Capture the cell that displays the provided text and extract its (X, Y) central coordinate. 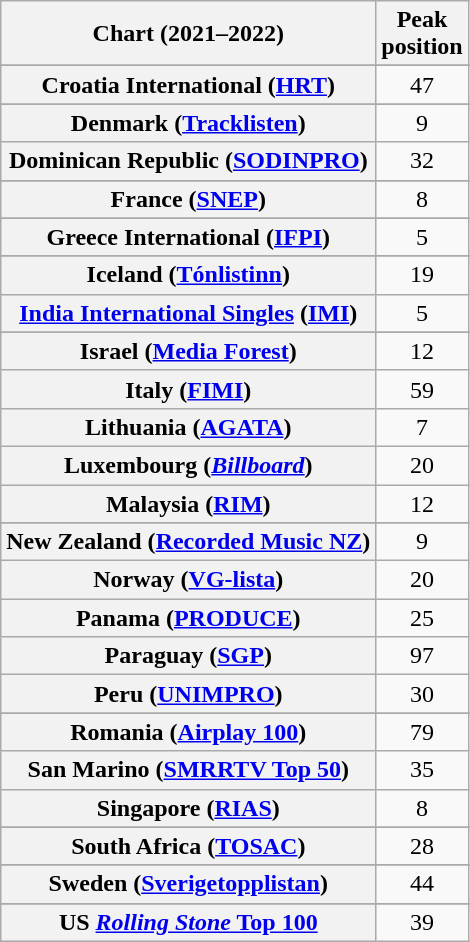
Dominican Republic (SODINPRO) (188, 161)
Peru (UNIMPRO) (188, 694)
France (SNEP) (188, 199)
Malaysia (RIM) (188, 503)
Romania (Airplay 100) (188, 732)
Peakposition (422, 34)
19 (422, 275)
Singapore (RIAS) (188, 808)
US Rolling Stone Top 100 (188, 922)
39 (422, 922)
Denmark (Tracklisten) (188, 123)
South Africa (TOSAC) (188, 846)
Panama (PRODUCE) (188, 618)
Greece International (IFPI) (188, 237)
79 (422, 732)
Iceland (Tónlistinn) (188, 275)
San Marino (SMRRTV Top 50) (188, 770)
32 (422, 161)
44 (422, 884)
Lithuania (AGATA) (188, 427)
47 (422, 85)
7 (422, 427)
Chart (2021–2022) (188, 34)
Luxembourg (Billboard) (188, 465)
Norway (VG-lista) (188, 580)
Croatia International (HRT) (188, 85)
97 (422, 656)
Israel (Media Forest) (188, 351)
25 (422, 618)
Italy (FIMI) (188, 389)
New Zealand (Recorded Music NZ) (188, 542)
India International Singles (IMI) (188, 313)
Sweden (Sverigetopplistan) (188, 884)
28 (422, 846)
35 (422, 770)
Paraguay (SGP) (188, 656)
59 (422, 389)
30 (422, 694)
